Provide the [x, y] coordinate of the cell's center where the given text is located.  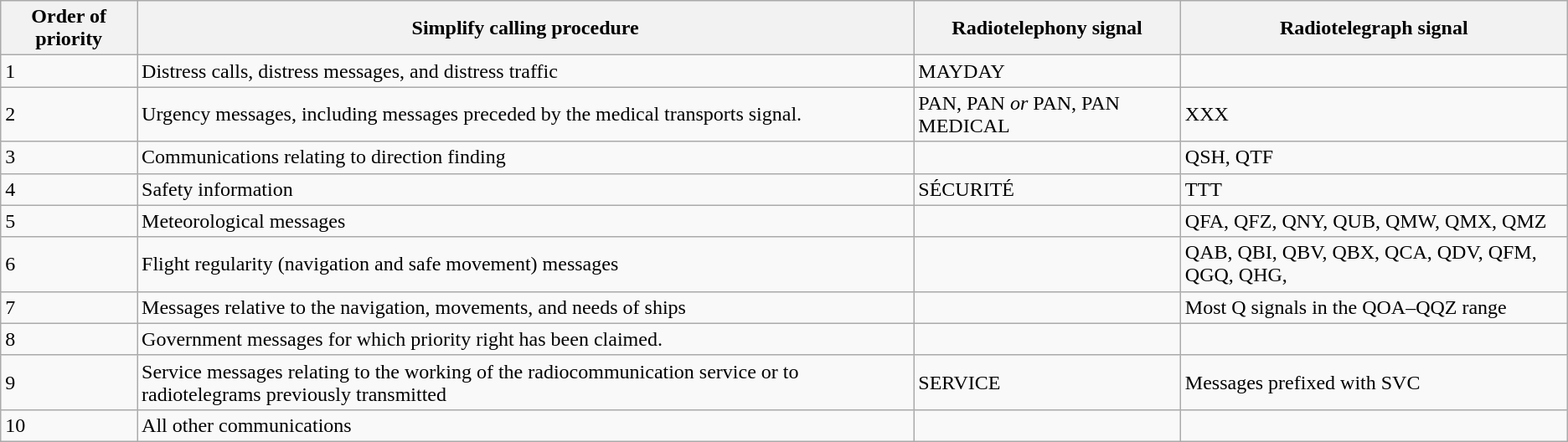
Simplify calling procedure [526, 28]
Most Q signals in the QOA–QQZ range [1374, 307]
Government messages for which priority right has been claimed. [526, 339]
6 [69, 265]
Messages relative to the navigation, movements, and needs of ships [526, 307]
Order of priority [69, 28]
QAB, QBI, QBV, QBX, QCA, QDV, QFM, QGQ, QHG, [1374, 265]
4 [69, 189]
9 [69, 382]
XXX [1374, 114]
All other communications [526, 425]
QSH, QTF [1374, 157]
Meteorological messages [526, 221]
Flight regularity (navigation and safe movement) messages [526, 265]
QFA, QFZ, QNY, QUB, QMW, QMX, QMZ [1374, 221]
Safety information [526, 189]
Radiotelephony signal [1047, 28]
3 [69, 157]
8 [69, 339]
Service messages relating to the working of the radiocommunication service or to radiotelegrams previously transmitted [526, 382]
PAN, PAN or PAN, PAN MEDICAL [1047, 114]
TTT [1374, 189]
1 [69, 71]
SERVICE [1047, 382]
7 [69, 307]
MAYDAY [1047, 71]
Communications relating to direction finding [526, 157]
Urgency messages, including messages preceded by the medical transports signal. [526, 114]
Distress calls, distress messages, and distress traffic [526, 71]
10 [69, 425]
Messages prefixed with SVC [1374, 382]
2 [69, 114]
5 [69, 221]
SÉCURITÉ [1047, 189]
Radiotelegraph signal [1374, 28]
